Provide the (X, Y) coordinate of the cell's center where the given text is located.  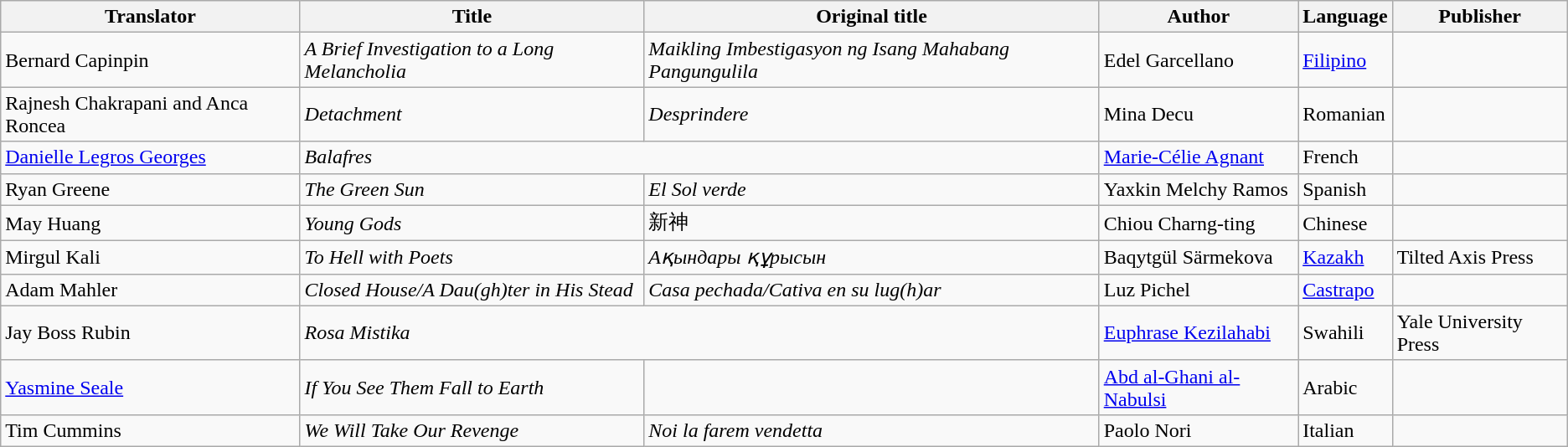
Edel Garcellano (1198, 60)
Closed House/A Dau(gh)ter in His Stead (472, 290)
Filipino (1345, 60)
Mirgul Kali (151, 258)
Casa pechada/Cativa en su lug(h)ar (871, 290)
Mina Decu (1198, 114)
Tilted Axis Press (1479, 258)
Yale University Press (1479, 333)
Ақындары құрысын (871, 258)
El Sol verde (871, 189)
Euphrase Kezilahabi (1198, 333)
Kazakh (1345, 258)
Yasmine Seale (151, 387)
新神 (871, 223)
Baqytgül Särmekova (1198, 258)
Marie-Célie Agnant (1198, 157)
Arabic (1345, 387)
Swahili (1345, 333)
Rosa Mistika (699, 333)
Publisher (1479, 17)
The Green Sun (472, 189)
Adam Mahler (151, 290)
Tim Cummins (151, 430)
May Huang (151, 223)
We Will Take Our Revenge (472, 430)
Ryan Greene (151, 189)
A Brief Investigation to a Long Melancholia (472, 60)
Young Gods (472, 223)
Desprindere (871, 114)
Danielle Legros Georges (151, 157)
Luz Pichel (1198, 290)
Rajnesh Chakrapani and Anca Roncea (151, 114)
Bernard Capinpin (151, 60)
To Hell with Poets (472, 258)
Jay Boss Rubin (151, 333)
Abd al-Ghani al-Nabulsi (1198, 387)
Chinese (1345, 223)
Language (1345, 17)
Detachment (472, 114)
If You See Them Fall to Earth (472, 387)
Noi la farem vendetta (871, 430)
Balafres (699, 157)
Romanian (1345, 114)
Maikling Imbestigasyon ng Isang Mahabang Pangungulila (871, 60)
Translator (151, 17)
French (1345, 157)
Paolo Nori (1198, 430)
Italian (1345, 430)
Original title (871, 17)
Yaxkin Melchy Ramos (1198, 189)
Spanish (1345, 189)
Castrapo (1345, 290)
Author (1198, 17)
Chiou Charng-ting (1198, 223)
Title (472, 17)
